Return [X, Y] of the center of cell containing provided text 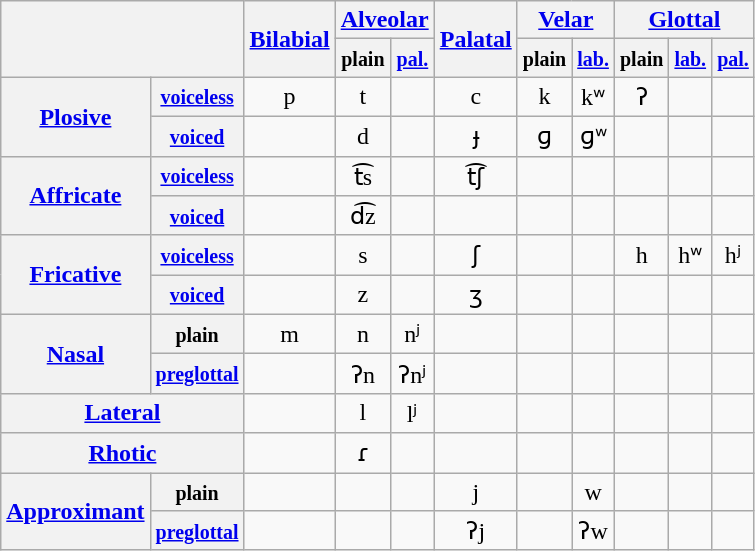
z [362, 295]
ɟ [476, 136]
Alveolar [384, 20]
ʔw [594, 531]
d͡z [362, 216]
d [362, 136]
c [476, 97]
w [594, 491]
n [362, 334]
Rhotic [122, 453]
Glottal [684, 20]
Nasal [76, 354]
k [544, 97]
ɾ [362, 453]
j [476, 491]
Lateral [122, 413]
kʷ [594, 97]
ʔnʲ [413, 374]
ɡʷ [594, 136]
Approximant [76, 511]
p [290, 97]
Plosive [76, 116]
hʲ [734, 255]
l [362, 413]
ʔj [476, 531]
t͡ʃ [476, 176]
nʲ [413, 334]
lʲ [413, 413]
Fricative [76, 274]
Affricate [76, 196]
ʃ [476, 255]
Palatal [476, 39]
m [290, 334]
h [641, 255]
Velar [566, 20]
hʷ [690, 255]
t͡s [362, 176]
Bilabial [290, 39]
ʔ [641, 97]
t [362, 97]
s [362, 255]
ɡ [544, 136]
ʔn [362, 374]
ʒ [476, 295]
